Detect which cell encompasses the target text, then output its [X, Y] center coordinate. 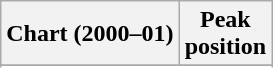
Peakposition [225, 34]
Chart (2000–01) [90, 34]
